Return [X, Y] of the center of cell containing provided text 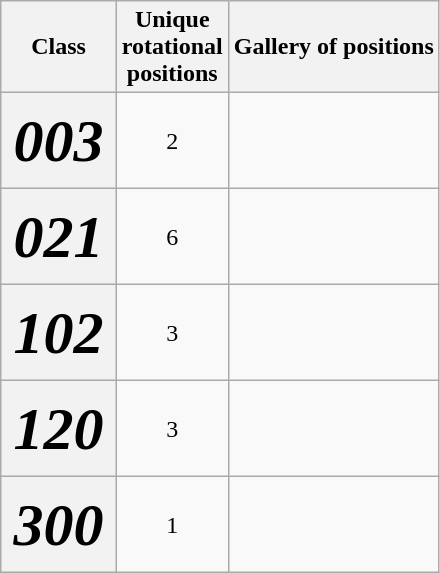
021 [59, 237]
003 [59, 141]
2 [172, 141]
Class [59, 47]
6 [172, 237]
1 [172, 525]
120 [59, 429]
102 [59, 333]
300 [59, 525]
Uniquerotationalpositions [172, 47]
Gallery of positions [334, 47]
